Return the [X, Y] coordinate for the center point of the cell that contains the specified text.  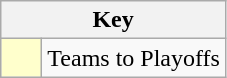
Teams to Playoffs [134, 58]
Key [114, 20]
